Provide the [X, Y] coordinate of the cell's center where the given text is located.  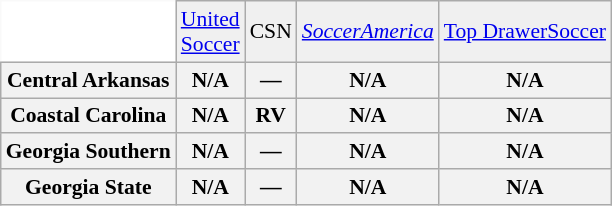
Georgia State [88, 187]
Top DrawerSoccer [525, 32]
Georgia Southern [88, 152]
RV [271, 116]
CSN [271, 32]
UnitedSoccer [210, 32]
Coastal Carolina [88, 116]
SoccerAmerica [368, 32]
Central Arkansas [88, 80]
